Output the (X, Y) coordinate of the center of the cell containing the given text.  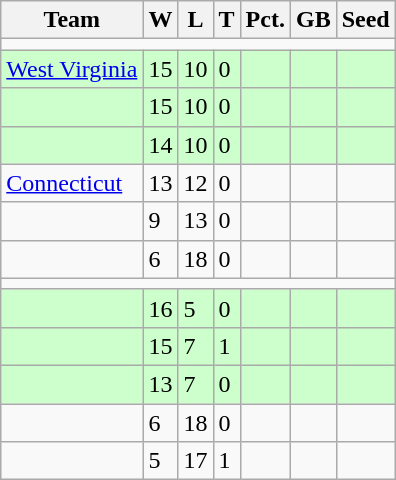
GB (313, 20)
Pct. (265, 20)
17 (196, 461)
9 (160, 221)
Seed (366, 20)
W (160, 20)
12 (196, 183)
L (196, 20)
14 (160, 145)
T (226, 20)
West Virginia (72, 69)
16 (160, 308)
Connecticut (72, 183)
Team (72, 20)
